Capture the cell that displays the provided text and extract its [X, Y] central coordinate. 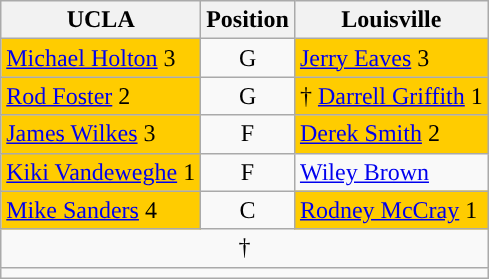
Wiley Brown [391, 172]
Mike Sanders 4 [101, 210]
James Wilkes 3 [101, 134]
C [248, 210]
† Darrell Griffith 1 [391, 96]
† [245, 248]
Derek Smith 2 [391, 134]
Position [248, 20]
Rod Foster 2 [101, 96]
Rodney McCray 1 [391, 210]
UCLA [101, 20]
Michael Holton 3 [101, 58]
Jerry Eaves 3 [391, 58]
Louisville [391, 20]
Kiki Vandeweghe 1 [101, 172]
